Identify which cell holds the provided text, then report its (x, y) central coordinate. 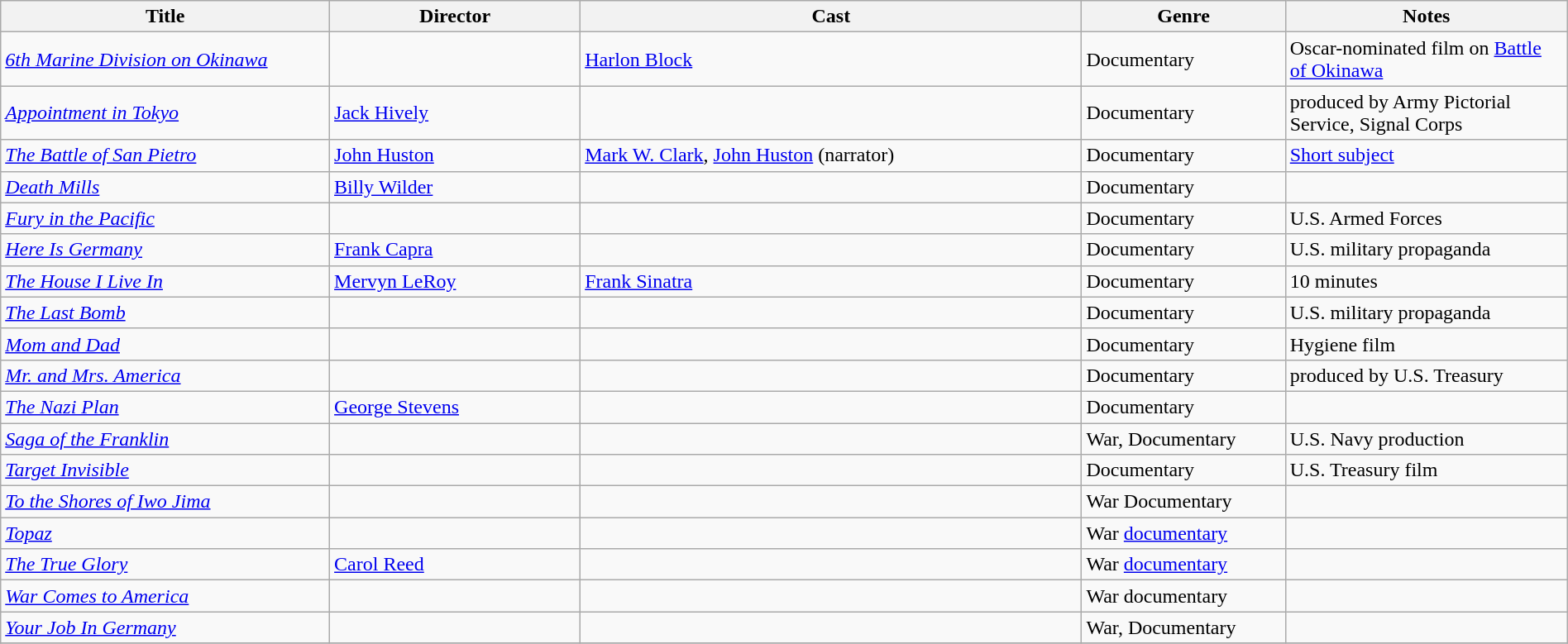
Director (455, 17)
6th Marine Division on Okinawa (165, 60)
Topaz (165, 533)
U.S. Armed Forces (1426, 218)
Short subject (1426, 155)
Carol Reed (455, 565)
Billy Wilder (455, 187)
Hygiene film (1426, 344)
10 minutes (1426, 281)
The House I Live In (165, 281)
Here Is Germany (165, 250)
Your Job In Germany (165, 627)
The Nazi Plan (165, 407)
produced by U.S. Treasury (1426, 375)
Target Invisible (165, 470)
Jack Hively (455, 112)
Frank Sinatra (831, 281)
Mark W. Clark, John Huston (narrator) (831, 155)
Harlon Block (831, 60)
Fury in the Pacific (165, 218)
The Last Bomb (165, 312)
produced by Army Pictorial Service, Signal Corps (1426, 112)
The True Glory (165, 565)
Notes (1426, 17)
To the Shores of Iwo Jima (165, 502)
Mr. and Mrs. America (165, 375)
U.S. Treasury film (1426, 470)
Mom and Dad (165, 344)
Mervyn LeRoy (455, 281)
Death Mills (165, 187)
George Stevens (455, 407)
U.S. Navy production (1426, 439)
War Comes to America (165, 596)
Oscar-nominated film on Battle of Okinawa (1426, 60)
Saga of the Franklin (165, 439)
Frank Capra (455, 250)
Appointment in Tokyo (165, 112)
John Huston (455, 155)
Cast (831, 17)
Genre (1183, 17)
War Documentary (1183, 502)
Title (165, 17)
The Battle of San Pietro (165, 155)
